Detect which cell encompasses the target text, then output its [X, Y] center coordinate. 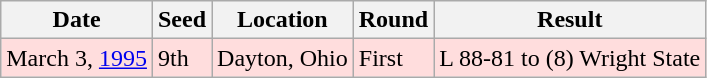
Result [570, 20]
Round [393, 20]
Dayton, Ohio [283, 58]
Date [77, 20]
First [393, 58]
Seed [182, 20]
March 3, 1995 [77, 58]
L 88-81 to (8) Wright State [570, 58]
Location [283, 20]
9th [182, 58]
